From the cell containing the given text, extract its center point as (X, Y) coordinate. 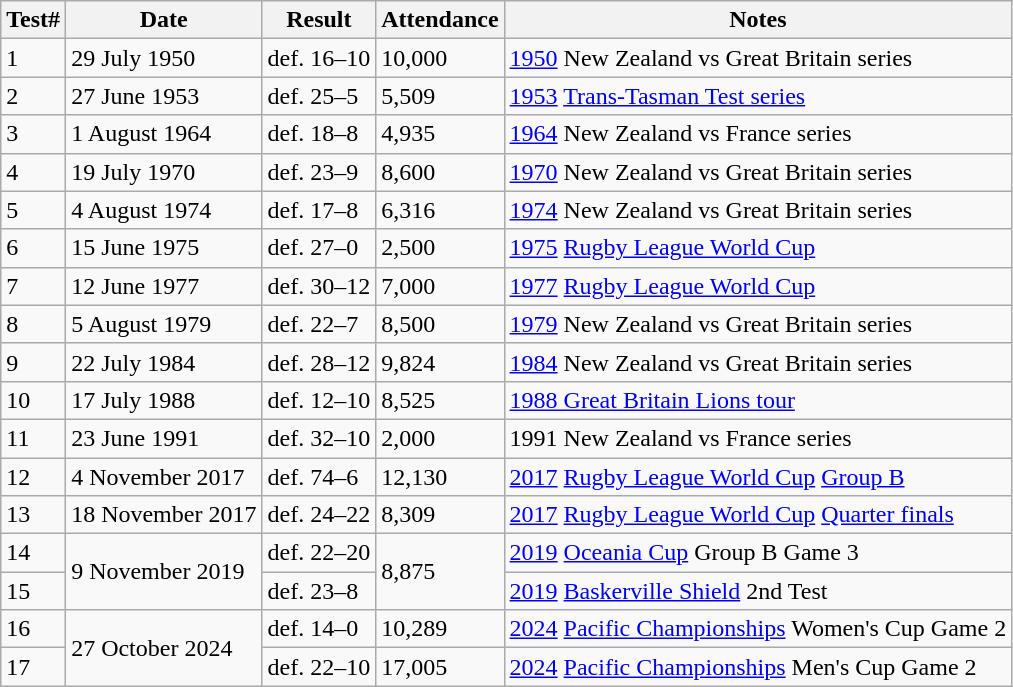
8 (34, 324)
def. 22–7 (319, 324)
5 (34, 210)
def. 23–8 (319, 591)
2024 Pacific Championships Women's Cup Game 2 (758, 629)
2017 Rugby League World Cup Quarter finals (758, 515)
def. 24–22 (319, 515)
Date (164, 20)
def. 17–8 (319, 210)
4 November 2017 (164, 477)
def. 27–0 (319, 248)
18 November 2017 (164, 515)
def. 30–12 (319, 286)
1974 New Zealand vs Great Britain series (758, 210)
1964 New Zealand vs France series (758, 134)
4 (34, 172)
Notes (758, 20)
def. 28–12 (319, 362)
1953 Trans-Tasman Test series (758, 96)
17,005 (440, 667)
1975 Rugby League World Cup (758, 248)
11 (34, 438)
29 July 1950 (164, 58)
9 (34, 362)
2019 Baskerville Shield 2nd Test (758, 591)
2017 Rugby League World Cup Group B (758, 477)
1977 Rugby League World Cup (758, 286)
8,600 (440, 172)
3 (34, 134)
def. 22–20 (319, 553)
19 July 1970 (164, 172)
def. 32–10 (319, 438)
10 (34, 400)
def. 25–5 (319, 96)
2019 Oceania Cup Group B Game 3 (758, 553)
12 (34, 477)
1991 New Zealand vs France series (758, 438)
5 August 1979 (164, 324)
27 October 2024 (164, 648)
1984 New Zealand vs Great Britain series (758, 362)
23 June 1991 (164, 438)
27 June 1953 (164, 96)
9 November 2019 (164, 572)
def. 18–8 (319, 134)
10,000 (440, 58)
17 July 1988 (164, 400)
15 (34, 591)
Result (319, 20)
def. 22–10 (319, 667)
4 August 1974 (164, 210)
8,309 (440, 515)
1950 New Zealand vs Great Britain series (758, 58)
8,500 (440, 324)
9,824 (440, 362)
13 (34, 515)
1988 Great Britain Lions tour (758, 400)
2,500 (440, 248)
1970 New Zealand vs Great Britain series (758, 172)
def. 16–10 (319, 58)
def. 12–10 (319, 400)
2024 Pacific Championships Men's Cup Game 2 (758, 667)
7,000 (440, 286)
1979 New Zealand vs Great Britain series (758, 324)
17 (34, 667)
8,525 (440, 400)
2 (34, 96)
7 (34, 286)
6 (34, 248)
12 June 1977 (164, 286)
Test# (34, 20)
10,289 (440, 629)
1 (34, 58)
6,316 (440, 210)
4,935 (440, 134)
15 June 1975 (164, 248)
12,130 (440, 477)
16 (34, 629)
Attendance (440, 20)
5,509 (440, 96)
def. 14–0 (319, 629)
1 August 1964 (164, 134)
def. 74–6 (319, 477)
2,000 (440, 438)
14 (34, 553)
22 July 1984 (164, 362)
8,875 (440, 572)
def. 23–9 (319, 172)
